Provide the (x, y) coordinate of the cell's center where the given text is located.  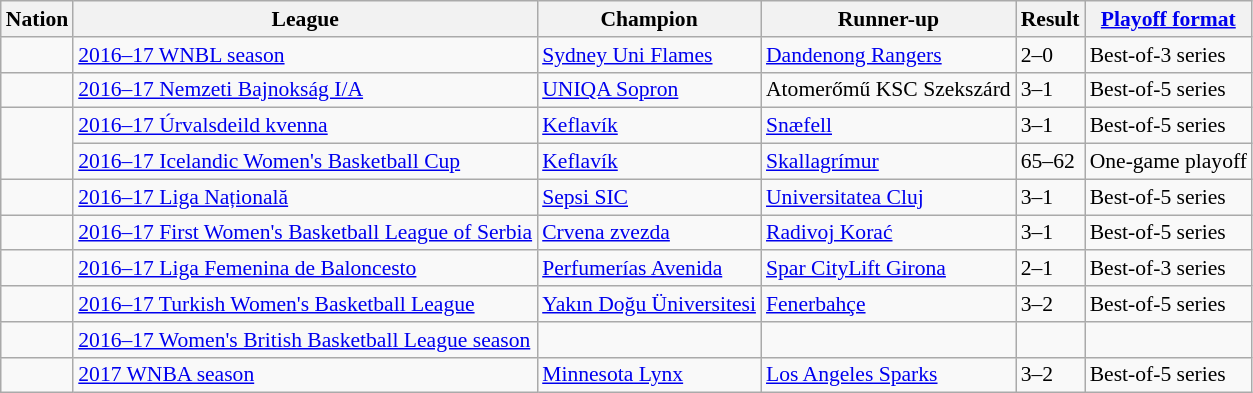
League (305, 19)
Los Angeles Sparks (888, 375)
Spar CityLift Girona (888, 269)
2016–17 WNBL season (305, 55)
2–0 (1050, 55)
Dandenong Rangers (888, 55)
Skallagrímur (888, 162)
Crvena zvezda (649, 233)
65–62 (1050, 162)
2016–17 First Women's Basketball League of Serbia (305, 233)
Atomerőmű KSC Szekszárd (888, 90)
Playoff format (1168, 19)
2016–17 Nemzeti Bajnokság I/A (305, 90)
2016–17 Liga Femenina de Baloncesto (305, 269)
Sydney Uni Flames (649, 55)
2016–17 Liga Națională (305, 197)
Perfumerías Avenida (649, 269)
Sepsi SIC (649, 197)
Champion (649, 19)
2016–17 Úrvalsdeild kvenna (305, 126)
2016–17 Icelandic Women's Basketball Cup (305, 162)
Yakın Doğu Üniversitesi (649, 304)
2–1 (1050, 269)
Radivoj Korać (888, 233)
2016–17 Turkish Women's Basketball League (305, 304)
Universitatea Cluj (888, 197)
2016–17 Women's British Basketball League season (305, 340)
Fenerbahçe (888, 304)
Minnesota Lynx (649, 375)
Runner-up (888, 19)
Snæfell (888, 126)
Result (1050, 19)
2017 WNBA season (305, 375)
UNIQA Sopron (649, 90)
Nation (37, 19)
One-game playoff (1168, 162)
